Capture the cell that displays the provided text and extract its [X, Y] central coordinate. 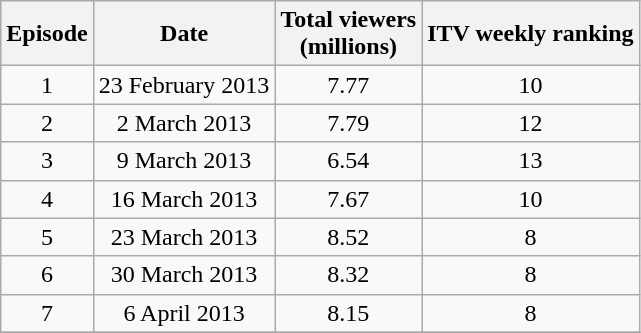
ITV weekly ranking [530, 34]
9 March 2013 [184, 161]
1 [47, 85]
Episode [47, 34]
6 April 2013 [184, 313]
8.32 [348, 275]
6 [47, 275]
Date [184, 34]
7.67 [348, 199]
7.79 [348, 123]
8.52 [348, 237]
7.77 [348, 85]
4 [47, 199]
13 [530, 161]
2 March 2013 [184, 123]
Total viewers(millions) [348, 34]
5 [47, 237]
30 March 2013 [184, 275]
8.15 [348, 313]
3 [47, 161]
23 March 2013 [184, 237]
6.54 [348, 161]
23 February 2013 [184, 85]
16 March 2013 [184, 199]
2 [47, 123]
12 [530, 123]
7 [47, 313]
